Pinpoint the cell where the given text exists, returning its (x, y) midpoint coordinate. 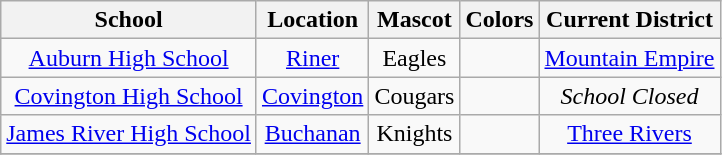
Covington (312, 96)
Knights (414, 134)
Colors (500, 20)
School Closed (630, 96)
School (129, 20)
Mountain Empire (630, 58)
Riner (312, 58)
Cougars (414, 96)
Location (312, 20)
Buchanan (312, 134)
Covington High School (129, 96)
Three Rivers (630, 134)
Eagles (414, 58)
Mascot (414, 20)
James River High School (129, 134)
Current District (630, 20)
Auburn High School (129, 58)
